Search for the cell housing the specified text and yield its (x, y) center coordinate. 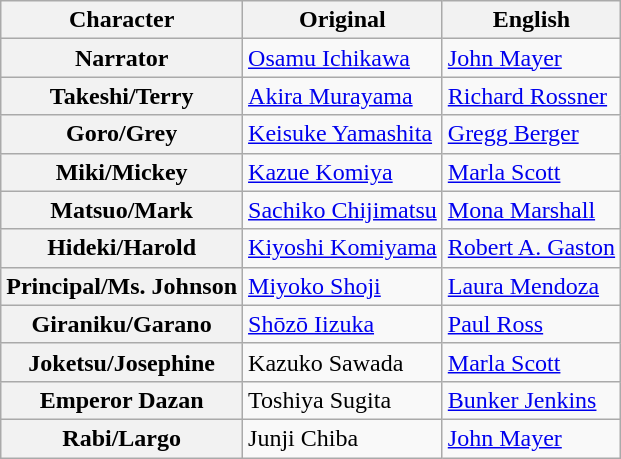
Character (122, 20)
Miki/Mickey (122, 172)
Paul Ross (531, 324)
Gregg Berger (531, 134)
Joketsu/Josephine (122, 362)
Emperor Dazan (122, 400)
Toshiya Sugita (343, 400)
Takeshi/Terry (122, 96)
Rabi/Largo (122, 438)
Richard Rossner (531, 96)
Kazuko Sawada (343, 362)
Kiyoshi Komiyama (343, 248)
Narrator (122, 58)
Osamu Ichikawa (343, 58)
Matsuo/Mark (122, 210)
Miyoko Shoji (343, 286)
Akira Murayama (343, 96)
Bunker Jenkins (531, 400)
Hideki/Harold (122, 248)
Junji Chiba (343, 438)
Shōzō Iizuka (343, 324)
Keisuke Yamashita (343, 134)
Sachiko Chijimatsu (343, 210)
Original (343, 20)
Robert A. Gaston (531, 248)
Goro/Grey (122, 134)
Laura Mendoza (531, 286)
Giraniku/Garano (122, 324)
Kazue Komiya (343, 172)
Mona Marshall (531, 210)
Principal/Ms. Johnson (122, 286)
English (531, 20)
